Extract the [X, Y] coordinate from the center of the cell holding the provided text.  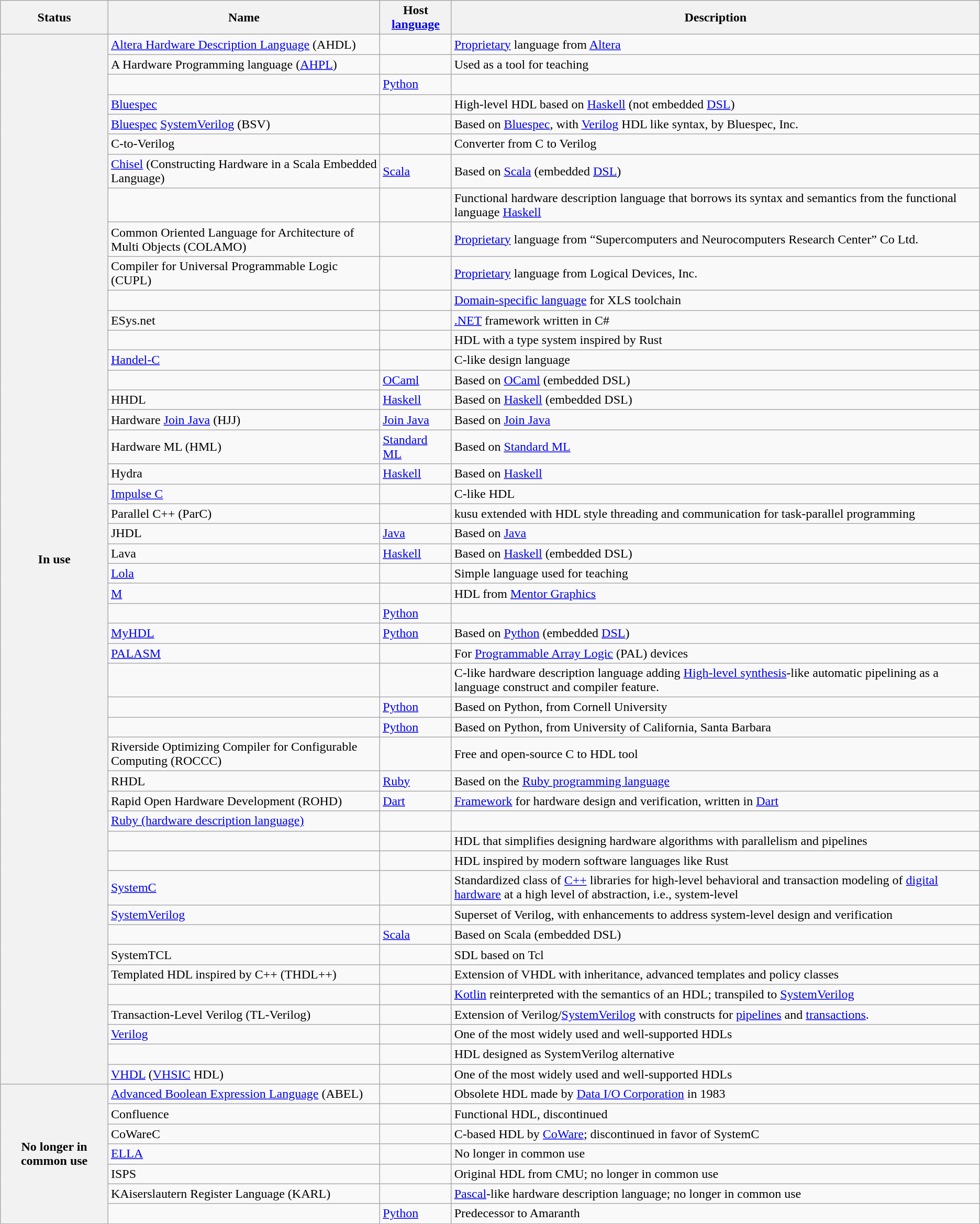
Functional HDL, discontinued [715, 1114]
Rapid Open Hardware Development (ROHD) [244, 801]
Status [54, 18]
Functional hardware description language that borrows its syntax and semantics from the functional language Haskell [715, 205]
HHDL [244, 400]
Description [715, 18]
M [244, 593]
.NET framework written in C# [715, 320]
Extension of Verilog/SystemVerilog with constructs for pipelines and transactions. [715, 1014]
MyHDL [244, 633]
Bluespec [244, 104]
HDL inspired by modern software languages like Rust [715, 861]
Altera Hardware Description Language (AHDL) [244, 44]
Compiler for Universal Programmable Logic (CUPL) [244, 273]
Based on Bluespec, with Verilog HDL like syntax, by Bluespec, Inc. [715, 124]
SystemVerilog [244, 915]
OCaml [416, 380]
Standard ML [416, 447]
Framework for hardware design and verification, written in Dart [715, 801]
SDL based on Tcl [715, 954]
Based on the Ruby programming language [715, 781]
C-to-Verilog [244, 144]
Impulse C [244, 494]
Transaction-Level Verilog (TL-Verilog) [244, 1014]
Pascal-like hardware description language; no longer in common use [715, 1194]
ISPS [244, 1174]
Based on Python, from Cornell University [715, 707]
C-based HDL by CoWare; discontinued in favor of SystemC [715, 1134]
Based on Python, from University of California, Santa Barbara [715, 727]
HDL with a type system inspired by Rust [715, 340]
High-level HDL based on Haskell (not embedded DSL) [715, 104]
For Programmable Array Logic (PAL) devices [715, 653]
Name [244, 18]
Host language [416, 18]
Hardware ML (HML) [244, 447]
Based on Python (embedded DSL) [715, 633]
Common Oriented Language for Architecture of Multi Objects (COLAMO) [244, 239]
HDL from Mentor Graphics [715, 593]
Based on Join Java [715, 420]
Based on Standard ML [715, 447]
Extension of VHDL with inheritance, advanced templates and policy classes [715, 974]
Chisel (Constructing Hardware in a Scala Embedded Language) [244, 171]
Based on Java [715, 533]
C-like design language [715, 360]
Handel-C [244, 360]
Kotlin reinterpreted with the semantics of an HDL; transpiled to SystemVerilog [715, 994]
Proprietary language from Altera [715, 44]
Superset of Verilog, with enhancements to address system-level design and verification [715, 915]
Based on Haskell [715, 474]
ESys.net [244, 320]
Java [416, 533]
Hydra [244, 474]
Proprietary language from Logical Devices, Inc. [715, 273]
KAiserslautern Register Language (KARL) [244, 1194]
VHDL (VHSIC HDL) [244, 1074]
CoWareC [244, 1134]
Parallel C++ (ParC) [244, 514]
Advanced Boolean Expression Language (ABEL) [244, 1094]
In use [54, 559]
Bluespec SystemVerilog (BSV) [244, 124]
Converter from C to Verilog [715, 144]
HDL designed as SystemVerilog alternative [715, 1054]
Proprietary language from “Supercomputers and Neurocomputers Research Center” Co Ltd. [715, 239]
Domain-specific language for XLS toolchain [715, 300]
kusu extended with HDL style threading and communication for task-parallel programming [715, 514]
C-like HDL [715, 494]
HDL that simplifies designing hardware algorithms with parallelism and pipelines [715, 841]
PALASM [244, 653]
Obsolete HDL made by Data I/O Corporation in 1983 [715, 1094]
RHDL [244, 781]
Ruby [416, 781]
Lava [244, 553]
Based on OCaml (embedded DSL) [715, 380]
Verilog [244, 1034]
Dart [416, 801]
Join Java [416, 420]
SystemC [244, 888]
JHDL [244, 533]
Simple language used for teaching [715, 573]
Riverside Optimizing Compiler for Configurable Computing (ROCCC) [244, 754]
Templated HDL inspired by C++ (THDL++) [244, 974]
Hardware Join Java (HJJ) [244, 420]
Used as a tool for teaching [715, 64]
Confluence [244, 1114]
ELLA [244, 1154]
Ruby (hardware description language) [244, 821]
Predecessor to Amaranth [715, 1214]
SystemTCL [244, 954]
Free and open-source C to HDL tool [715, 754]
Original HDL from CMU; no longer in common use [715, 1174]
Lola [244, 573]
A Hardware Programming language (AHPL) [244, 64]
C-like hardware description language adding High-level synthesis-like automatic pipelining as a language construct and compiler feature. [715, 681]
